Search for the cell housing the specified text and yield its [X, Y] center coordinate. 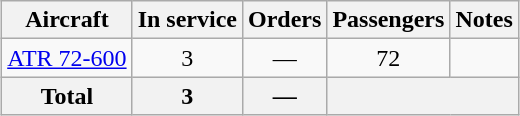
Orders [284, 20]
72 [388, 58]
Notes [484, 20]
ATR 72-600 [67, 58]
Aircraft [67, 20]
In service [187, 20]
Passengers [388, 20]
Total [67, 96]
